For the text-containing cell, return its midpoint in (x, y) coordinate format. 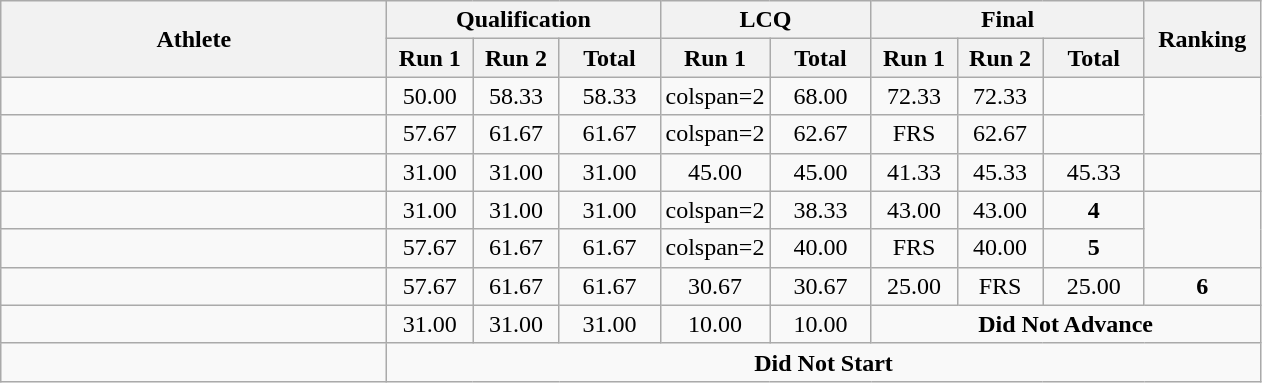
4 (1094, 210)
Did Not Advance (1066, 324)
38.33 (820, 210)
Final (1008, 20)
5 (1094, 248)
68.00 (820, 96)
Ranking (1202, 39)
Did Not Start (824, 362)
Qualification (524, 20)
50.00 (430, 96)
6 (1202, 286)
Athlete (194, 39)
LCQ (766, 20)
41.33 (914, 172)
